Locate the cell with the specified text and output its [x, y] center coordinate. 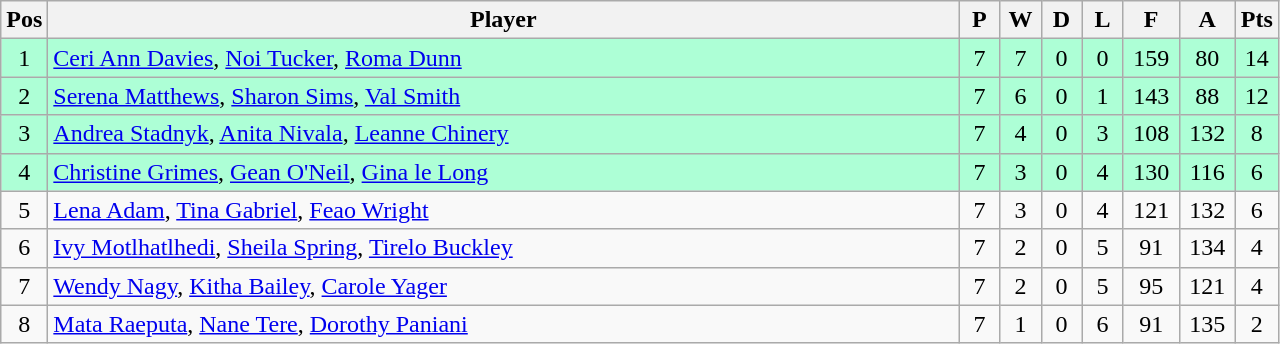
W [1020, 20]
L [1102, 20]
Lena Adam, Tina Gabriel, Feao Wright [504, 210]
116 [1207, 172]
Wendy Nagy, Kitha Bailey, Carole Yager [504, 286]
Andrea Stadnyk, Anita Nivala, Leanne Chinery [504, 134]
Pts [1256, 20]
Mata Raeputa, Nane Tere, Dorothy Paniani [504, 324]
Ivy Motlhatlhedi, Sheila Spring, Tirelo Buckley [504, 248]
14 [1256, 58]
F [1151, 20]
Player [504, 20]
Serena Matthews, Sharon Sims, Val Smith [504, 96]
88 [1207, 96]
D [1062, 20]
Christine Grimes, Gean O'Neil, Gina le Long [504, 172]
143 [1151, 96]
134 [1207, 248]
95 [1151, 286]
P [980, 20]
108 [1151, 134]
130 [1151, 172]
12 [1256, 96]
A [1207, 20]
80 [1207, 58]
Pos [24, 20]
159 [1151, 58]
135 [1207, 324]
Ceri Ann Davies, Noi Tucker, Roma Dunn [504, 58]
